Determine the (X, Y) coordinate at the center of the cell enclosing the given text.  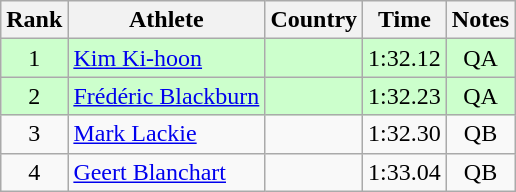
Frédéric Blackburn (166, 96)
Mark Lackie (166, 134)
Country (314, 20)
1:32.23 (405, 96)
Geert Blanchart (166, 172)
1:33.04 (405, 172)
Time (405, 20)
1 (34, 58)
2 (34, 96)
1:32.12 (405, 58)
4 (34, 172)
1:32.30 (405, 134)
3 (34, 134)
Rank (34, 20)
Athlete (166, 20)
Notes (480, 20)
Kim Ki-hoon (166, 58)
